Identify which cell holds the provided text, then report its (X, Y) central coordinate. 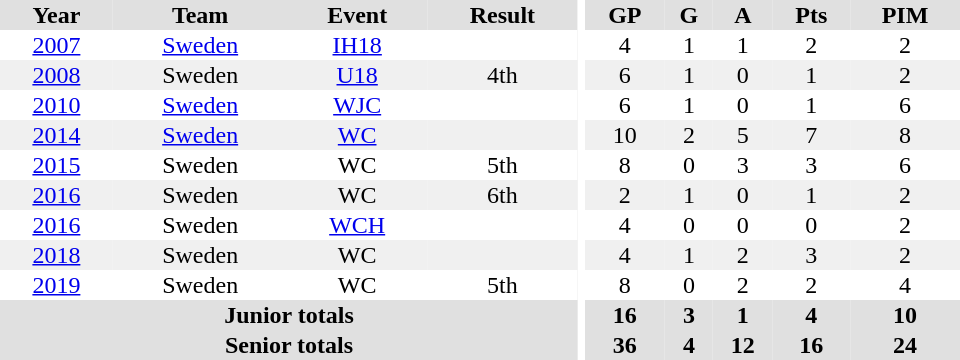
Pts (812, 15)
Junior totals (289, 315)
6th (502, 195)
2007 (56, 45)
12 (743, 345)
24 (905, 345)
2018 (56, 255)
U18 (358, 75)
7 (812, 135)
A (743, 15)
Year (56, 15)
36 (625, 345)
Team (200, 15)
G (689, 15)
2019 (56, 285)
Senior totals (289, 345)
2010 (56, 105)
IH18 (358, 45)
Event (358, 15)
GP (625, 15)
Result (502, 15)
5 (743, 135)
2014 (56, 135)
WJC (358, 105)
PIM (905, 15)
WCH (358, 225)
2008 (56, 75)
2015 (56, 165)
4th (502, 75)
